Search for the cell housing the specified text and yield its [x, y] center coordinate. 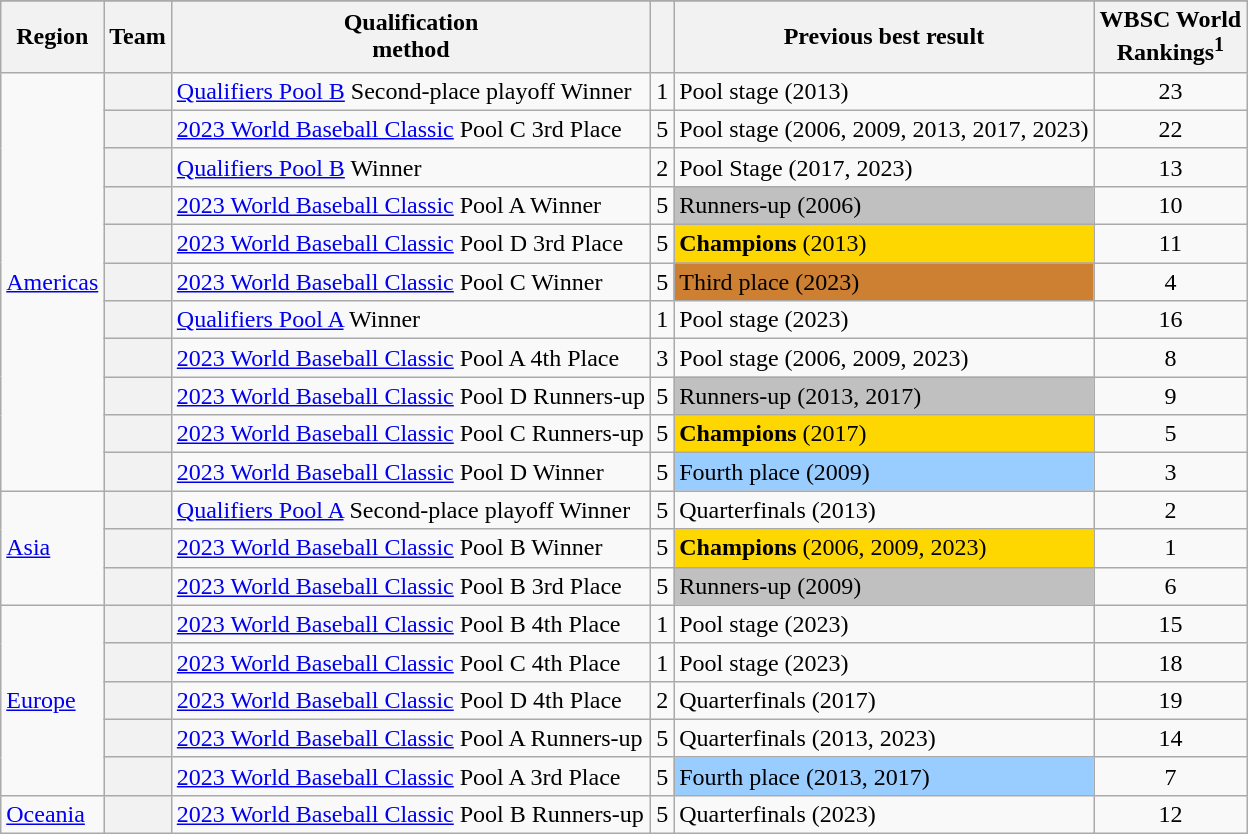
Pool stage (2006, 2009, 2013, 2017, 2023) [884, 129]
Quarterfinals (2013) [884, 510]
Runners-up (2013, 2017) [884, 396]
23 [1170, 91]
22 [1170, 129]
Champions (2006, 2009, 2023) [884, 548]
Oceania [52, 814]
Qualifiers Pool A Winner [410, 320]
2023 World Baseball Classic Pool B 4th Place [410, 624]
18 [1170, 662]
15 [1170, 624]
2023 World Baseball Classic Pool A Winner [410, 205]
Qualifiers Pool B Winner [410, 167]
Americas [52, 282]
Fourth place (2009) [884, 472]
8 [1170, 358]
Qualificationmethod [410, 37]
Quarterfinals (2017) [884, 700]
13 [1170, 167]
Pool Stage (2017, 2023) [884, 167]
Pool stage (2006, 2009, 2023) [884, 358]
2023 World Baseball Classic Pool D 3rd Place [410, 244]
2023 World Baseball Classic Pool A Runners-up [410, 738]
Pool stage (2013) [884, 91]
Third place (2023) [884, 282]
Qualifiers Pool B Second-place playoff Winner [410, 91]
6 [1170, 586]
2023 World Baseball Classic Pool B 3rd Place [410, 586]
Team [138, 37]
2023 World Baseball Classic Pool D Runners-up [410, 396]
Quarterfinals (2023) [884, 814]
Europe [52, 700]
2023 World Baseball Classic Pool D Winner [410, 472]
2023 World Baseball Classic Pool B Winner [410, 548]
2023 World Baseball Classic Pool B Runners-up [410, 814]
2023 World Baseball Classic Pool C 4th Place [410, 662]
2023 World Baseball Classic Pool A 3rd Place [410, 776]
19 [1170, 700]
14 [1170, 738]
2023 World Baseball Classic Pool C Winner [410, 282]
WBSC WorldRankings1 [1170, 37]
2023 World Baseball Classic Pool C Runners-up [410, 434]
Runners-up (2006) [884, 205]
Champions (2013) [884, 244]
Champions (2017) [884, 434]
Region [52, 37]
7 [1170, 776]
2023 World Baseball Classic Pool A 4th Place [410, 358]
2023 World Baseball Classic Pool C 3rd Place [410, 129]
4 [1170, 282]
Runners-up (2009) [884, 586]
16 [1170, 320]
12 [1170, 814]
11 [1170, 244]
Previous best result [884, 37]
2023 World Baseball Classic Pool D 4th Place [410, 700]
Asia [52, 548]
10 [1170, 205]
9 [1170, 396]
Qualifiers Pool A Second-place playoff Winner [410, 510]
Quarterfinals (2013, 2023) [884, 738]
Fourth place (2013, 2017) [884, 776]
